From the cell containing the given text, extract its center point as (X, Y) coordinate. 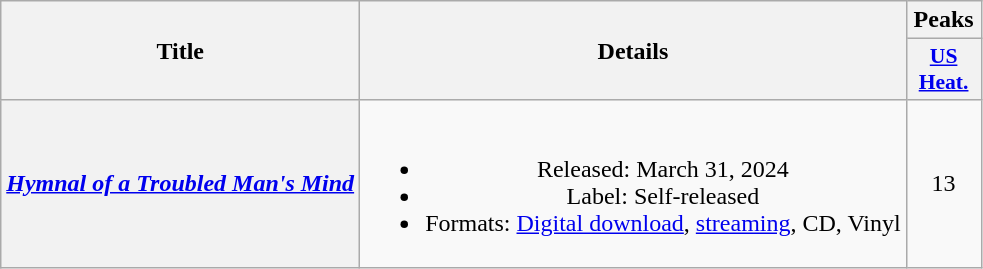
Peaks (944, 20)
Title (180, 50)
Released: March 31, 2024Label: Self-releasedFormats: Digital download, streaming, CD, Vinyl (633, 184)
13 (944, 184)
Details (633, 50)
USHeat. (944, 70)
Hymnal of a Troubled Man's Mind (180, 184)
